Locate the cell with the specified text and output its [x, y] center coordinate. 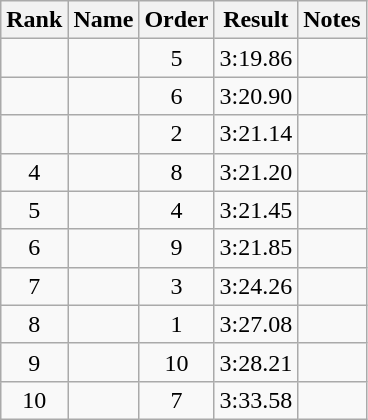
Name [104, 20]
Result [256, 20]
Notes [332, 20]
3:19.86 [256, 58]
3:21.85 [256, 248]
3:28.21 [256, 362]
1 [176, 324]
Rank [34, 20]
3 [176, 286]
3:33.58 [256, 400]
3:21.45 [256, 210]
3:21.20 [256, 172]
3:21.14 [256, 134]
3:27.08 [256, 324]
Order [176, 20]
2 [176, 134]
3:20.90 [256, 96]
3:24.26 [256, 286]
